Extract the [x, y] coordinate from the center of the cell holding the provided text.  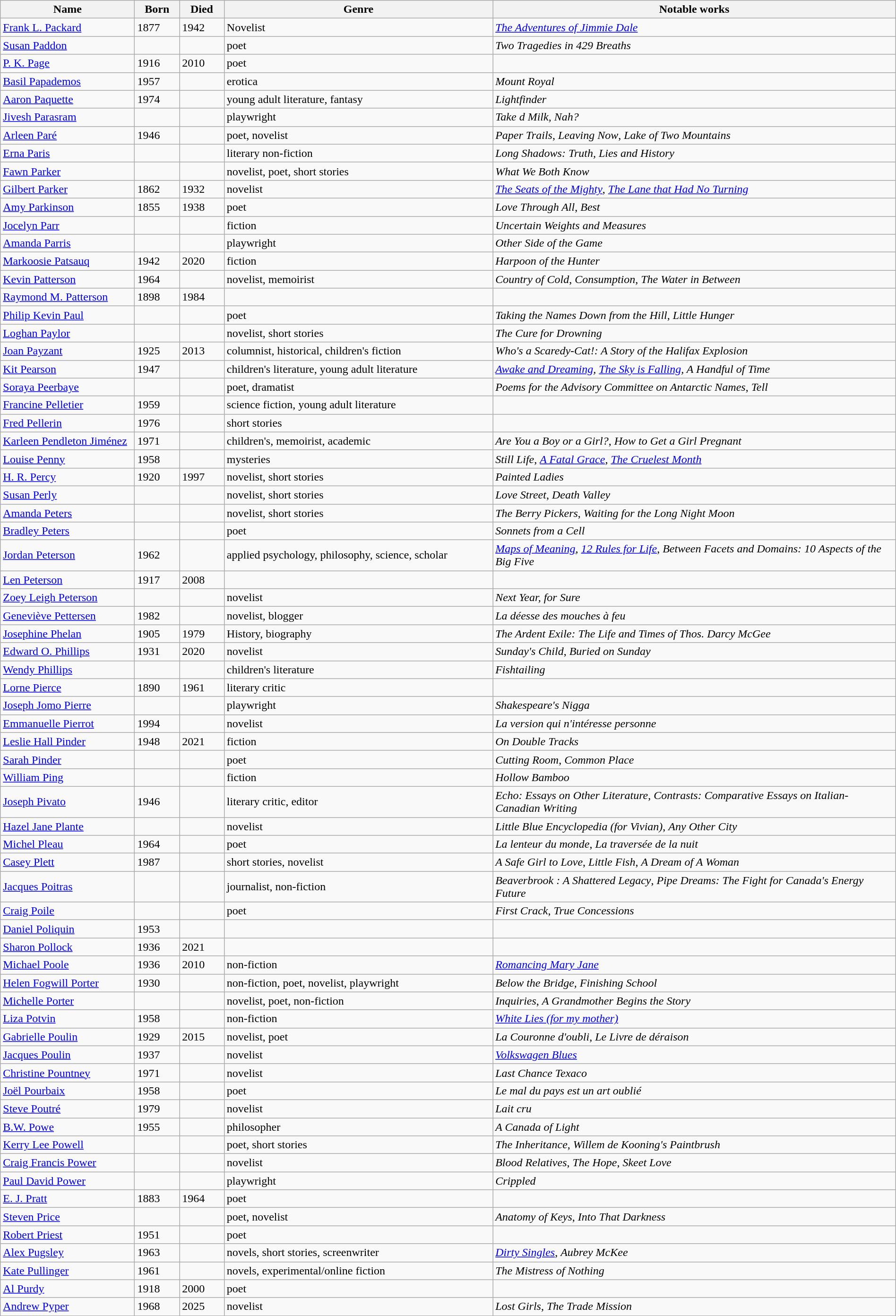
Susan Paddon [68, 45]
Leslie Hall Pinder [68, 741]
Fawn Parker [68, 171]
Joseph Jomo Pierre [68, 705]
novelist, poet [358, 1037]
Inquiries, A Grandmother Begins the Story [695, 1001]
White Lies (for my mother) [695, 1019]
Casey Plett [68, 862]
First Crack, True Concessions [695, 911]
Zoey Leigh Peterson [68, 598]
children's, memoirist, academic [358, 441]
Notable works [695, 9]
Christine Pountney [68, 1073]
Born [157, 9]
Paul David Power [68, 1181]
Jordan Peterson [68, 556]
Bradley Peters [68, 531]
Love Through All, Best [695, 207]
novelist, poet, non-fiction [358, 1001]
La version qui n'intéresse personne [695, 723]
Le mal du pays est un art oublié [695, 1091]
Fred Pellerin [68, 423]
Poems for the Advisory Committee on Antarctic Names, Tell [695, 387]
Josephine Phelan [68, 634]
Little Blue Encyclopedia (for Vivian), Any Other City [695, 826]
Liza Potvin [68, 1019]
1957 [157, 81]
Who's a Scaredy-Cat!: A Story of the Halifax Explosion [695, 351]
Uncertain Weights and Measures [695, 225]
applied psychology, philosophy, science, scholar [358, 556]
short stories, novelist [358, 862]
1976 [157, 423]
1855 [157, 207]
1974 [157, 99]
Aaron Paquette [68, 99]
Take d Milk, Nah? [695, 117]
Susan Perly [68, 495]
Emmanuelle Pierrot [68, 723]
Kit Pearson [68, 369]
Maps of Meaning, 12 Rules for Life, Between Facets and Domains: 10 Aspects of the Big Five [695, 556]
Geneviève Pettersen [68, 616]
Below the Bridge, Finishing School [695, 983]
Are You a Boy or a Girl?, How to Get a Girl Pregnant [695, 441]
philosopher [358, 1127]
The Inheritance, Willem de Kooning's Paintbrush [695, 1145]
literary critic, editor [358, 801]
Taking the Names Down from the Hill, Little Hunger [695, 315]
The Seats of the Mighty, The Lane that Had No Turning [695, 189]
Philip Kevin Paul [68, 315]
Lost Girls, The Trade Mission [695, 1307]
Romancing Mary Jane [695, 965]
Volkswagen Blues [695, 1055]
Blood Relatives, The Hope, Skeet Love [695, 1163]
1890 [157, 688]
Kevin Patterson [68, 279]
2015 [202, 1037]
Basil Papademos [68, 81]
1905 [157, 634]
1997 [202, 477]
Genre [358, 9]
Joan Payzant [68, 351]
Shakespeare's Nigga [695, 705]
Amanda Peters [68, 513]
Awake and Dreaming, The Sky is Falling, A Handful of Time [695, 369]
1951 [157, 1235]
The Berry Pickers, Waiting for the Long Night Moon [695, 513]
Steve Poutré [68, 1109]
Sonnets from a Cell [695, 531]
Alex Pugsley [68, 1253]
non-fiction, poet, novelist, playwright [358, 983]
Jocelyn Parr [68, 225]
Other Side of the Game [695, 243]
1931 [157, 652]
Dirty Singles, Aubrey McKee [695, 1253]
Painted Ladies [695, 477]
Long Shadows: Truth, Lies and History [695, 153]
Raymond M. Patterson [68, 297]
1994 [157, 723]
Sarah Pinder [68, 759]
novelist, blogger [358, 616]
Michel Pleau [68, 844]
novelist, poet, short stories [358, 171]
1938 [202, 207]
1930 [157, 983]
short stories [358, 423]
La déesse des mouches à feu [695, 616]
Still Life, A Fatal Grace, The Cruelest Month [695, 459]
science fiction, young adult literature [358, 405]
1918 [157, 1289]
1959 [157, 405]
Sharon Pollock [68, 947]
1883 [157, 1199]
1917 [157, 580]
1955 [157, 1127]
1920 [157, 477]
Hazel Jane Plante [68, 826]
1947 [157, 369]
Fishtailing [695, 670]
Frank L. Packard [68, 27]
1987 [157, 862]
poet, dramatist [358, 387]
La Couronne d'oubli, Le Livre de déraison [695, 1037]
Louise Penny [68, 459]
Love Street, Death Valley [695, 495]
1877 [157, 27]
Hollow Bamboo [695, 777]
Helen Fogwill Porter [68, 983]
B.W. Powe [68, 1127]
2025 [202, 1307]
Loghan Paylor [68, 333]
1968 [157, 1307]
Daniel Poliquin [68, 929]
Jacques Poulin [68, 1055]
H. R. Percy [68, 477]
young adult literature, fantasy [358, 99]
Crippled [695, 1181]
children's literature, young adult literature [358, 369]
Francine Pelletier [68, 405]
What We Both Know [695, 171]
2000 [202, 1289]
Beaverbrook : A Shattered Legacy, Pipe Dreams: The Fight for Canada's Energy Future [695, 886]
1948 [157, 741]
Al Purdy [68, 1289]
1953 [157, 929]
Harpoon of the Hunter [695, 261]
children's literature [358, 670]
Next Year, for Sure [695, 598]
novels, short stories, screenwriter [358, 1253]
Cutting Room, Common Place [695, 759]
P. K. Page [68, 63]
Michelle Porter [68, 1001]
poet, short stories [358, 1145]
1937 [157, 1055]
1898 [157, 297]
Novelist [358, 27]
1916 [157, 63]
Soraya Peerbaye [68, 387]
Echo: Essays on Other Literature, Contrasts: Comparative Essays on Italian-Canadian Writing [695, 801]
Anatomy of Keys, Into That Darkness [695, 1217]
La lenteur du monde, La traversée de la nuit [695, 844]
Karleen Pendleton Jiménez [68, 441]
novelist, memoirist [358, 279]
Lightfinder [695, 99]
Robert Priest [68, 1235]
A Canada of Light [695, 1127]
Len Peterson [68, 580]
literary non-fiction [358, 153]
Joseph Pivato [68, 801]
Lait cru [695, 1109]
The Cure for Drowning [695, 333]
2013 [202, 351]
Andrew Pyper [68, 1307]
1932 [202, 189]
Kerry Lee Powell [68, 1145]
Amy Parkinson [68, 207]
erotica [358, 81]
Markoosie Patsauq [68, 261]
Joël Pourbaix [68, 1091]
Wendy Phillips [68, 670]
Country of Cold, Consumption, The Water in Between [695, 279]
literary critic [358, 688]
Gabrielle Poulin [68, 1037]
novels, experimental/online fiction [358, 1271]
1925 [157, 351]
Michael Poole [68, 965]
Craig Poile [68, 911]
E. J. Pratt [68, 1199]
Gilbert Parker [68, 189]
The Adventures of Jimmie Dale [695, 27]
History, biography [358, 634]
1963 [157, 1253]
1984 [202, 297]
mysteries [358, 459]
The Mistress of Nothing [695, 1271]
Steven Price [68, 1217]
2008 [202, 580]
Last Chance Texaco [695, 1073]
1962 [157, 556]
1982 [157, 616]
William Ping [68, 777]
Died [202, 9]
columnist, historical, children's fiction [358, 351]
Edward O. Phillips [68, 652]
Amanda Parris [68, 243]
On Double Tracks [695, 741]
Name [68, 9]
1862 [157, 189]
Jivesh Parasram [68, 117]
Craig Francis Power [68, 1163]
Lorne Pierce [68, 688]
Kate Pullinger [68, 1271]
Paper Trails, Leaving Now, Lake of Two Mountains [695, 135]
journalist, non-fiction [358, 886]
Two Tragedies in 429 Breaths [695, 45]
Jacques Poitras [68, 886]
Arleen Paré [68, 135]
The Ardent Exile: The Life and Times of Thos. Darcy McGee [695, 634]
Mount Royal [695, 81]
A Safe Girl to Love, Little Fish, A Dream of A Woman [695, 862]
Sunday's Child, Buried on Sunday [695, 652]
1929 [157, 1037]
Erna Paris [68, 153]
